Output the [X, Y] coordinate of the center of the cell containing the given text.  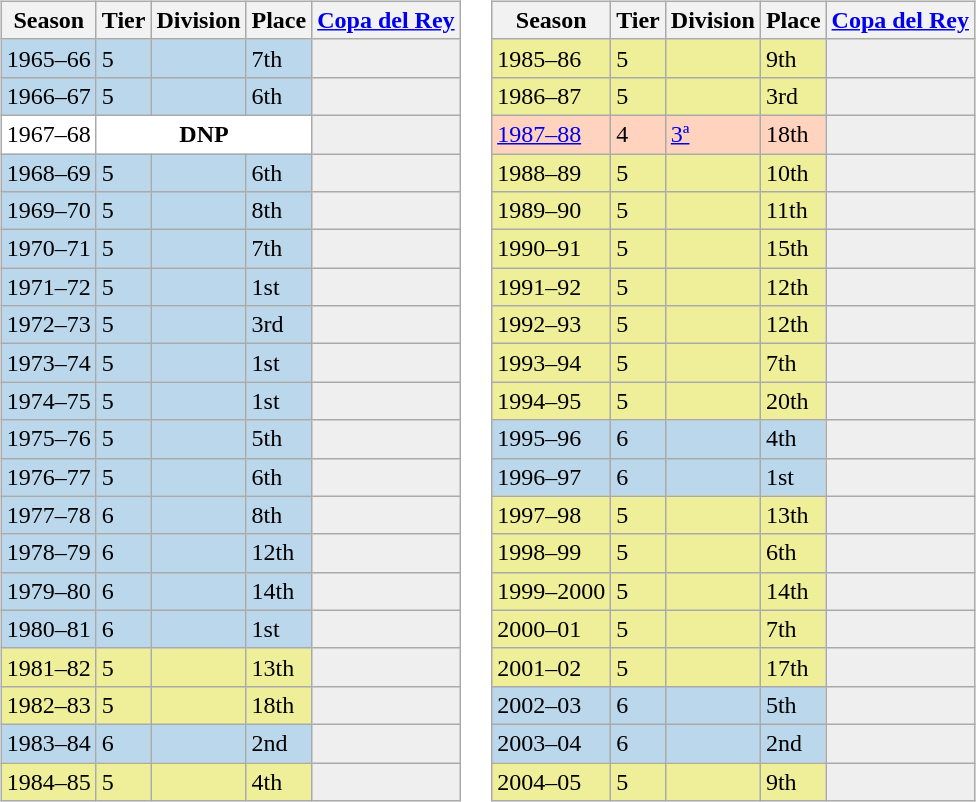
2002–03 [552, 705]
1971–72 [48, 287]
1982–83 [48, 705]
1969–70 [48, 211]
1978–79 [48, 553]
2000–01 [552, 629]
1975–76 [48, 439]
15th [793, 249]
1967–68 [48, 134]
20th [793, 401]
1998–99 [552, 553]
1972–73 [48, 325]
1992–93 [552, 325]
1968–69 [48, 173]
1973–74 [48, 363]
1989–90 [552, 211]
1979–80 [48, 591]
1996–97 [552, 477]
1976–77 [48, 477]
1993–94 [552, 363]
4 [638, 134]
1980–81 [48, 629]
DNP [204, 134]
1966–67 [48, 96]
1981–82 [48, 667]
1988–89 [552, 173]
1965–66 [48, 58]
17th [793, 667]
1985–86 [552, 58]
1994–95 [552, 401]
1999–2000 [552, 591]
1984–85 [48, 781]
1974–75 [48, 401]
2004–05 [552, 781]
1983–84 [48, 743]
1995–96 [552, 439]
1990–91 [552, 249]
1997–98 [552, 515]
1977–78 [48, 515]
1986–87 [552, 96]
10th [793, 173]
3ª [712, 134]
2003–04 [552, 743]
1991–92 [552, 287]
1970–71 [48, 249]
1987–88 [552, 134]
11th [793, 211]
2001–02 [552, 667]
